Provide the [X, Y] coordinate of the cell's center where the given text is located.  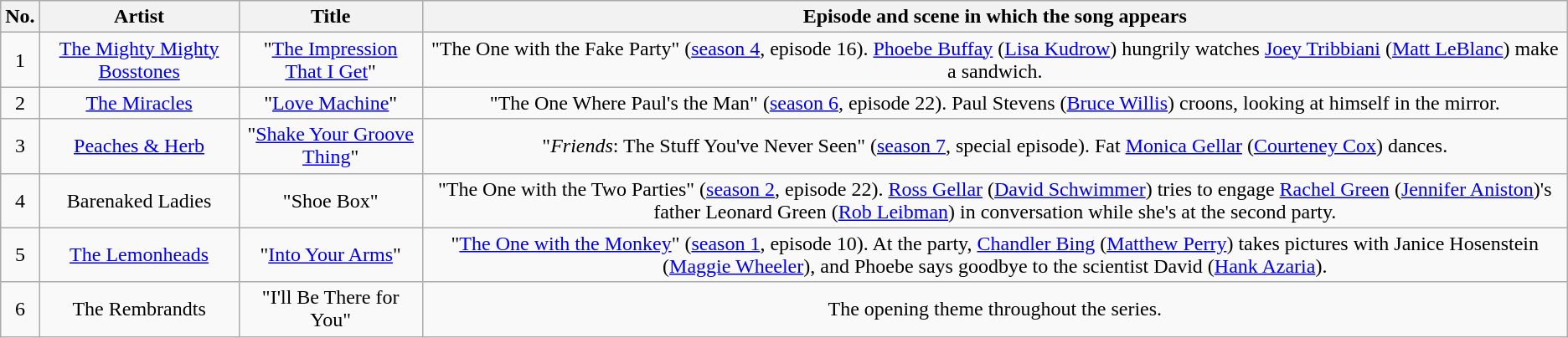
5 [20, 254]
Title [330, 17]
Episode and scene in which the song appears [995, 17]
"Shake Your Groove Thing" [330, 146]
"Into Your Arms" [330, 254]
1 [20, 60]
"The One Where Paul's the Man" (season 6, episode 22). Paul Stevens (Bruce Willis) croons, looking at himself in the mirror. [995, 103]
The opening theme throughout the series. [995, 310]
Barenaked Ladies [139, 201]
"Friends: The Stuff You've Never Seen" (season 7, special episode). Fat Monica Gellar (Courteney Cox) dances. [995, 146]
No. [20, 17]
"Shoe Box" [330, 201]
The Rembrandts [139, 310]
"I'll Be There for You" [330, 310]
Peaches & Herb [139, 146]
6 [20, 310]
2 [20, 103]
"The Impression That I Get" [330, 60]
4 [20, 201]
Artist [139, 17]
"Love Machine" [330, 103]
"The One with the Fake Party" (season 4, episode 16). Phoebe Buffay (Lisa Kudrow) hungrily watches Joey Tribbiani (Matt LeBlanc) make a sandwich. [995, 60]
The Lemonheads [139, 254]
3 [20, 146]
The Miracles [139, 103]
The Mighty Mighty Bosstones [139, 60]
